Locate the cell with the specified text and output its [X, Y] center coordinate. 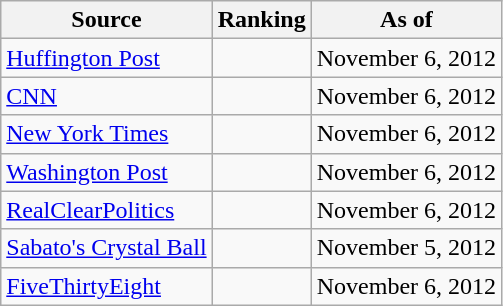
Ranking [262, 20]
Washington Post [106, 172]
Source [106, 20]
FiveThirtyEight [106, 286]
CNN [106, 96]
Huffington Post [106, 58]
Sabato's Crystal Ball [106, 248]
RealClearPolitics [106, 210]
As of [406, 20]
November 5, 2012 [406, 248]
New York Times [106, 134]
